Output the (X, Y) coordinate of the center of the cell containing the given text.  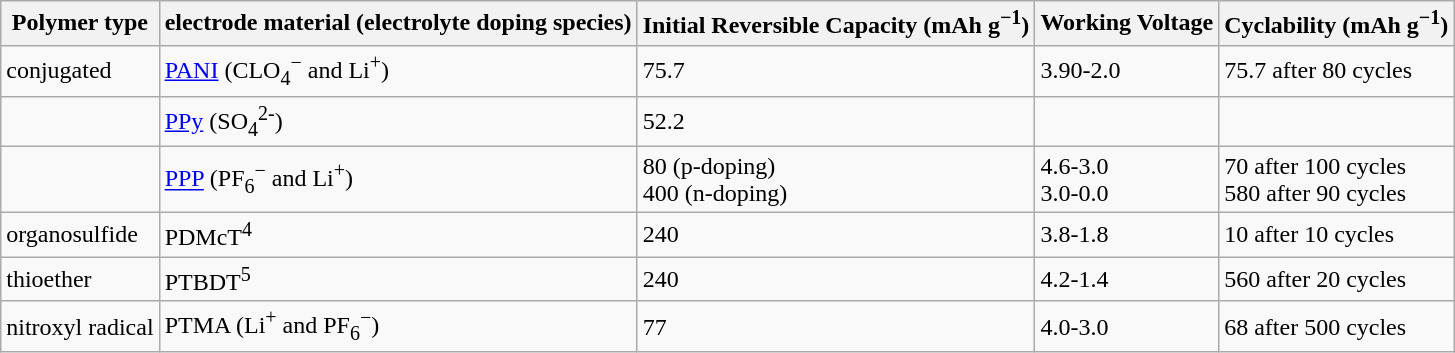
nitroxyl radical (80, 326)
Initial Reversible Capacity (mAh g−1) (836, 24)
68 after 500 cycles (1336, 326)
Polymer type (80, 24)
PDMcT4 (398, 234)
3.90-2.0 (1127, 70)
Working Voltage (1127, 24)
electrode material (electrolyte doping species) (398, 24)
3.8-1.8 (1127, 234)
organosulfide (80, 234)
PANI (CLO4− and Li+) (398, 70)
52.2 (836, 122)
75.7 after 80 cycles (1336, 70)
80 (p-doping)400 (n-doping) (836, 180)
PTMA (Li+ and PF6−) (398, 326)
75.7 (836, 70)
PTBDT5 (398, 280)
77 (836, 326)
4.6-3.03.0-0.0 (1127, 180)
PPy (SO42-) (398, 122)
PPP (PF6− and Li+) (398, 180)
conjugated (80, 70)
Cyclability (mAh g−1) (1336, 24)
thioether (80, 280)
70 after 100 cycles580 after 90 cycles (1336, 180)
4.0-3.0 (1127, 326)
4.2-1.4 (1127, 280)
560 after 20 cycles (1336, 280)
10 after 10 cycles (1336, 234)
